From the cell containing the given text, extract its center point as (X, Y) coordinate. 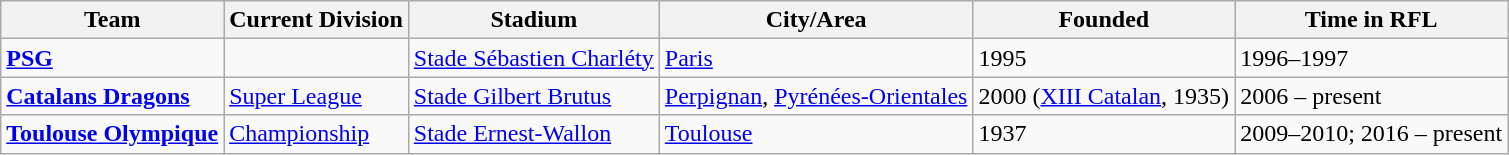
Paris (816, 58)
PSG (112, 58)
1937 (1104, 134)
Catalans Dragons (112, 96)
Stade Sébastien Charléty (534, 58)
Stade Ernest-Wallon (534, 134)
2000 (XIII Catalan, 1935) (1104, 96)
Stade Gilbert Brutus (534, 96)
2009–2010; 2016 – present (1372, 134)
Toulouse Olympique (112, 134)
Time in RFL (1372, 20)
Team (112, 20)
Toulouse (816, 134)
1996–1997 (1372, 58)
Stadium (534, 20)
Perpignan, Pyrénées-Orientales (816, 96)
1995 (1104, 58)
Championship (316, 134)
Current Division (316, 20)
Super League (316, 96)
Founded (1104, 20)
City/Area (816, 20)
2006 – present (1372, 96)
